Capture the cell that displays the provided text and extract its (X, Y) central coordinate. 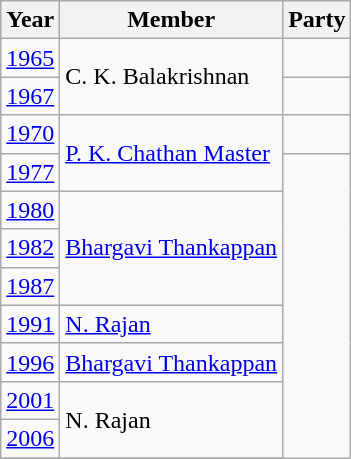
1980 (30, 210)
2001 (30, 400)
1970 (30, 134)
C. K. Balakrishnan (172, 77)
Year (30, 20)
1987 (30, 286)
2006 (30, 438)
Party (317, 20)
1967 (30, 96)
1982 (30, 248)
1996 (30, 362)
1965 (30, 58)
Member (172, 20)
1991 (30, 324)
1977 (30, 172)
P. K. Chathan Master (172, 153)
